Find where the given text appears and provide that cell's center as (x, y) coordinate. 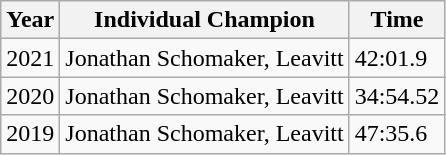
42:01.9 (397, 58)
47:35.6 (397, 134)
34:54.52 (397, 96)
Individual Champion (204, 20)
Time (397, 20)
2020 (30, 96)
2021 (30, 58)
Year (30, 20)
2019 (30, 134)
